Capture the cell that displays the provided text and extract its [x, y] central coordinate. 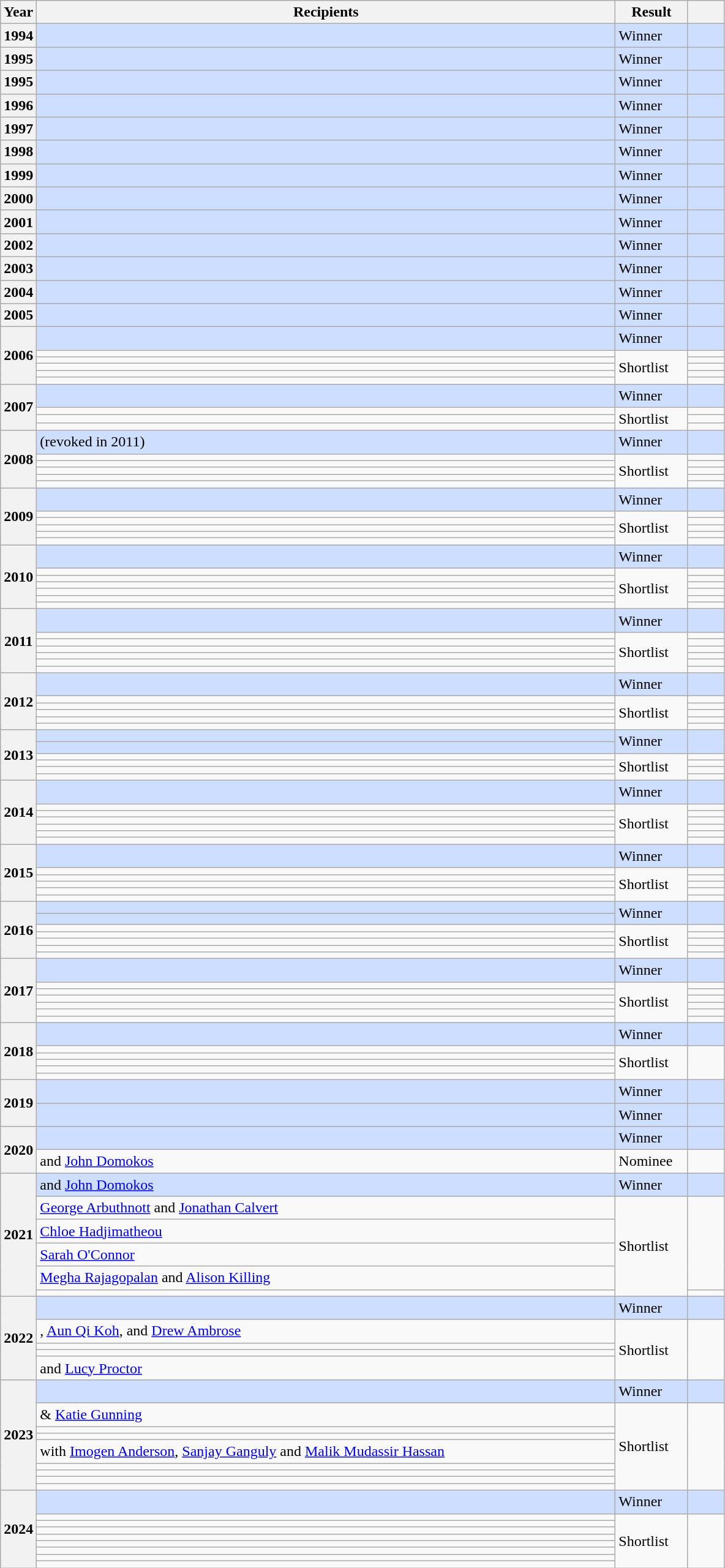
1997 [18, 129]
2019 [18, 1103]
2013 [18, 755]
Sarah O'Connor [326, 1255]
Recipients [326, 12]
2000 [18, 198]
2002 [18, 245]
2023 [18, 1435]
2007 [18, 407]
2020 [18, 1150]
2001 [18, 222]
1996 [18, 105]
, Aun Qi Koh, and Drew Ambrose [326, 1331]
2022 [18, 1338]
(revoked in 2011) [326, 442]
2010 [18, 577]
1999 [18, 175]
with Imogen Anderson, Sanjay Ganguly and Malik Mudassir Hassan [326, 1452]
1994 [18, 36]
and Lucy Proctor [326, 1368]
Result [652, 12]
2008 [18, 459]
2012 [18, 702]
2003 [18, 268]
2004 [18, 292]
2018 [18, 1051]
Megha Rajagopalan and Alison Killing [326, 1278]
2015 [18, 873]
2006 [18, 355]
Year [18, 12]
1998 [18, 152]
Chloe Hadjimatheou [326, 1231]
2005 [18, 315]
George Arbuthnott and Jonathan Calvert [326, 1208]
2016 [18, 929]
2024 [18, 1529]
Nominee [652, 1161]
2021 [18, 1234]
2011 [18, 640]
2014 [18, 812]
& Katie Gunning [326, 1414]
2009 [18, 516]
2017 [18, 991]
